Provide the (X, Y) coordinate of the cell's center where the given text is located.  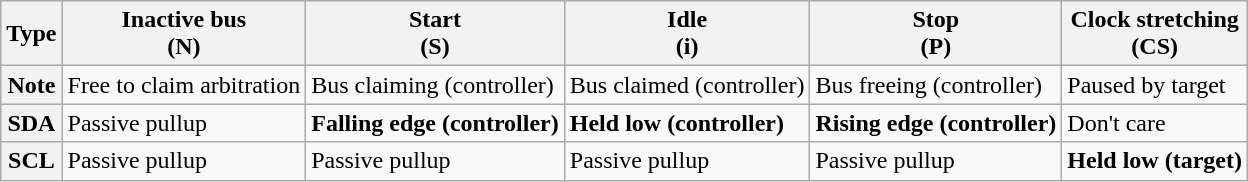
Inactive bus(N) (184, 34)
Don't care (1155, 123)
Paused by target (1155, 85)
Idle(i) (687, 34)
Stop(P) (936, 34)
Start(S) (436, 34)
Falling edge (controller) (436, 123)
Clock stretching(CS) (1155, 34)
Rising edge (controller) (936, 123)
Bus freeing (controller) (936, 85)
Type (32, 34)
Held low (target) (1155, 161)
Free to claim arbitration (184, 85)
SDA (32, 123)
Held low (controller) (687, 123)
SCL (32, 161)
Bus claiming (controller) (436, 85)
Note (32, 85)
Bus claimed (controller) (687, 85)
